Output the (x, y) coordinate of the center of the cell containing the given text.  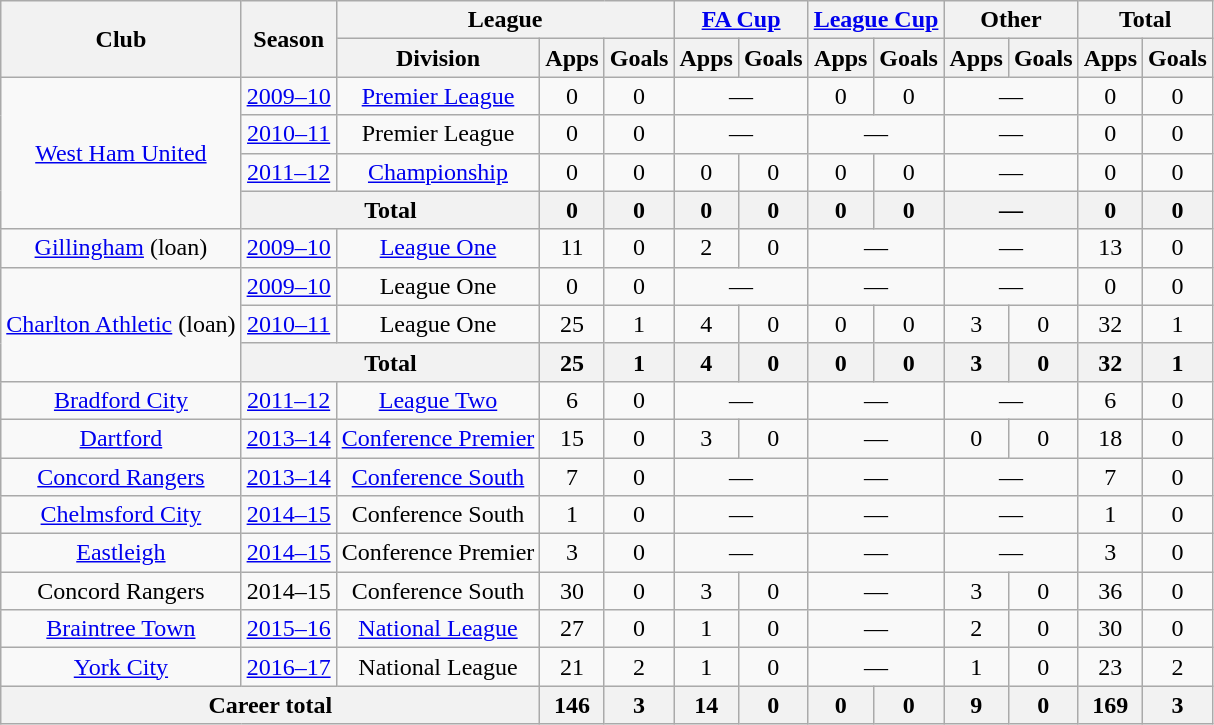
27 (572, 629)
Gillingham (loan) (121, 248)
Season (288, 39)
Charlton Athletic (loan) (121, 324)
Championship (438, 172)
League Cup (876, 20)
9 (976, 705)
13 (1110, 248)
West Ham United (121, 153)
146 (572, 705)
FA Cup (741, 20)
14 (706, 705)
York City (121, 667)
League Two (438, 400)
Chelmsford City (121, 515)
23 (1110, 667)
169 (1110, 705)
Other (1011, 20)
15 (572, 438)
Braintree Town (121, 629)
Division (438, 58)
Bradford City (121, 400)
League (505, 20)
11 (572, 248)
Career total (270, 705)
Eastleigh (121, 553)
Club (121, 39)
2015–16 (288, 629)
2016–17 (288, 667)
Dartford (121, 438)
18 (1110, 438)
21 (572, 667)
36 (1110, 591)
